Scan for the cell matching the given text and deliver its (X, Y) coordinate at center. 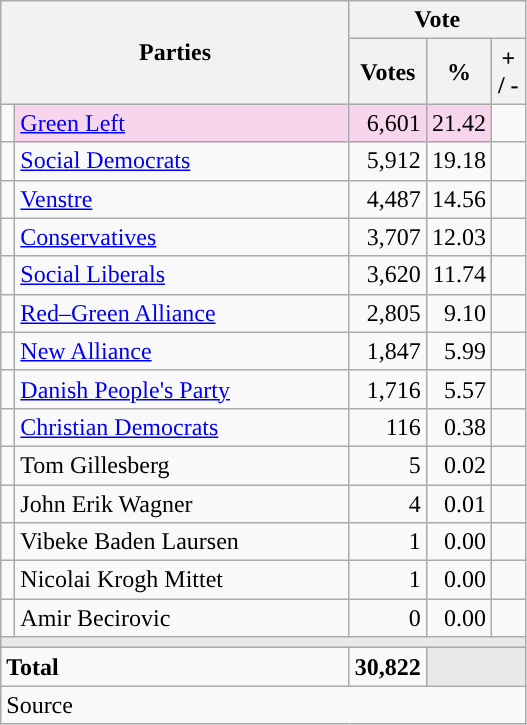
Nicolai Krogh Mittet (182, 580)
John Erik Wagner (182, 503)
% (458, 72)
Venstre (182, 199)
Green Left (182, 123)
Conservatives (182, 237)
5 (388, 465)
Source (263, 705)
30,822 (388, 667)
0 (388, 618)
Amir Becirovic (182, 618)
+ / - (508, 72)
21.42 (458, 123)
1,847 (388, 351)
2,805 (388, 313)
0.38 (458, 427)
Vote (437, 20)
5.99 (458, 351)
Christian Democrats (182, 427)
Parties (176, 52)
Social Democrats (182, 161)
New Alliance (182, 351)
0.01 (458, 503)
1,716 (388, 389)
19.18 (458, 161)
9.10 (458, 313)
5.57 (458, 389)
Red–Green Alliance (182, 313)
5,912 (388, 161)
Vibeke Baden Laursen (182, 542)
12.03 (458, 237)
11.74 (458, 275)
4 (388, 503)
0.02 (458, 465)
Votes (388, 72)
Social Liberals (182, 275)
14.56 (458, 199)
Danish People's Party (182, 389)
3,707 (388, 237)
6,601 (388, 123)
4,487 (388, 199)
3,620 (388, 275)
Total (176, 667)
116 (388, 427)
Tom Gillesberg (182, 465)
